Pinpoint the cell where the given text exists, returning its [x, y] midpoint coordinate. 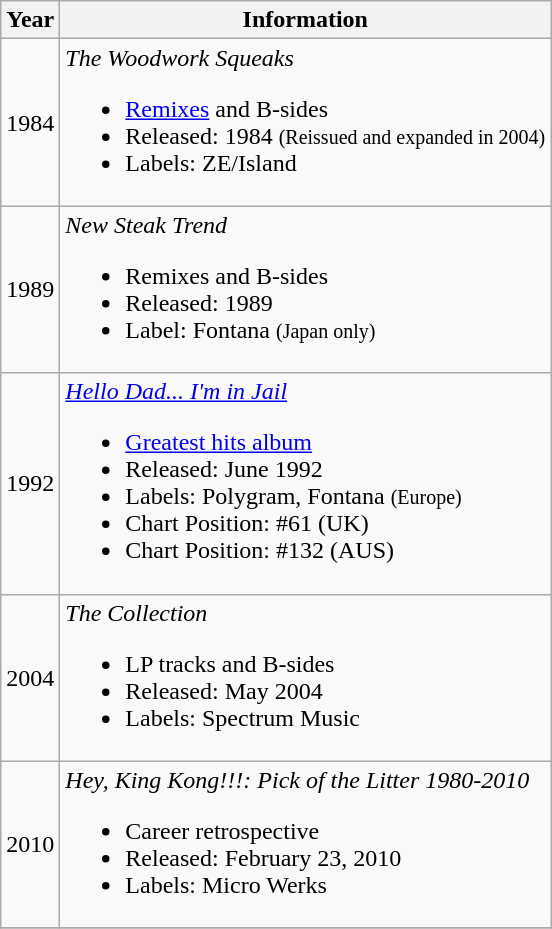
Hey, King Kong!!!: Pick of the Litter 1980-2010Career retrospectiveReleased: February 23, 2010Labels: Micro Werks [306, 844]
2010 [30, 844]
Hello Dad... I'm in JailGreatest hits albumReleased: June 1992Labels: Polygram, Fontana (Europe)Chart Position: #61 (UK)Chart Position: #132 (AUS) [306, 484]
New Steak TrendRemixes and B-sidesReleased: 1989Label: Fontana (Japan only) [306, 290]
Information [306, 20]
1989 [30, 290]
1984 [30, 122]
The CollectionLP tracks and B-sidesReleased: May 2004Labels: Spectrum Music [306, 678]
Year [30, 20]
2004 [30, 678]
1992 [30, 484]
The Woodwork SqueaksRemixes and B-sidesReleased: 1984 (Reissued and expanded in 2004)Labels: ZE/Island [306, 122]
